Search for the cell housing the specified text and yield its [X, Y] center coordinate. 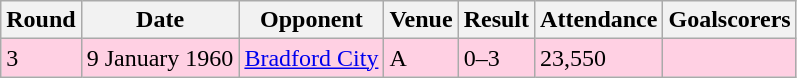
3 [41, 58]
Opponent [312, 20]
Result [496, 20]
Round [41, 20]
Venue [421, 20]
23,550 [599, 58]
Bradford City [312, 58]
9 January 1960 [160, 58]
0–3 [496, 58]
Goalscorers [730, 20]
Attendance [599, 20]
A [421, 58]
Date [160, 20]
